Output the [X, Y] coordinate of the center of the cell containing the given text.  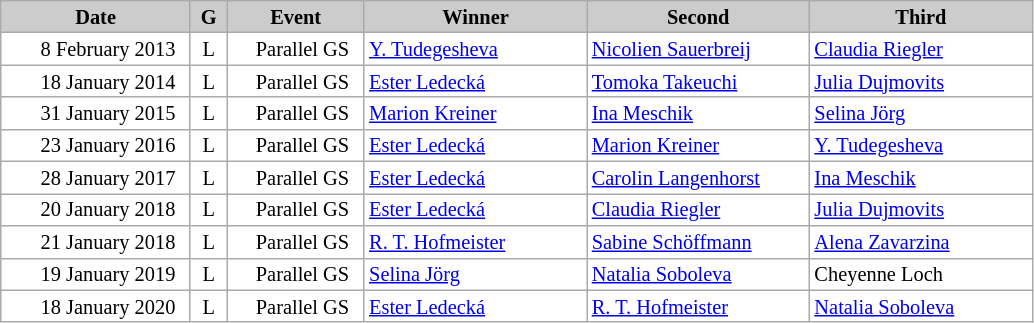
31 January 2015 [96, 113]
Alena Zavarzina [922, 241]
Carolin Langenhorst [698, 177]
18 January 2020 [96, 306]
Third [922, 16]
Tomoka Takeuchi [698, 81]
20 January 2018 [96, 209]
Winner [476, 16]
19 January 2019 [96, 274]
Date [96, 16]
28 January 2017 [96, 177]
G [208, 16]
Nicolien Sauerbreij [698, 48]
18 January 2014 [96, 81]
23 January 2016 [96, 145]
Second [698, 16]
Cheyenne Loch [922, 274]
8 February 2013 [96, 48]
Event [296, 16]
21 January 2018 [96, 241]
Sabine Schöffmann [698, 241]
